Pinpoint the cell where the given text exists, returning its [x, y] midpoint coordinate. 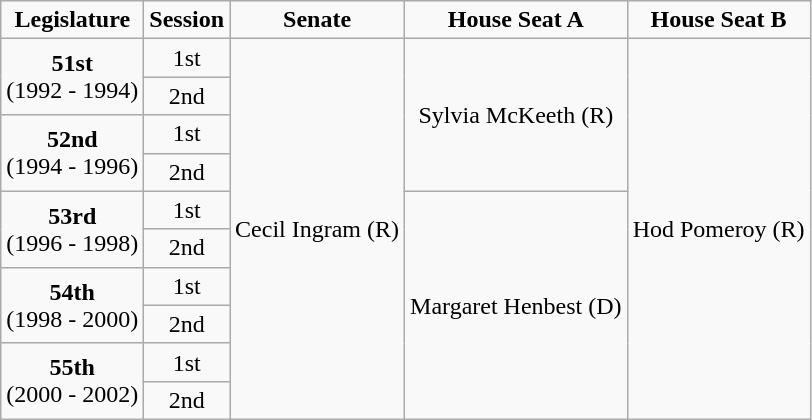
Hod Pomeroy (R) [718, 230]
Senate [318, 20]
House Seat B [718, 20]
Cecil Ingram (R) [318, 230]
51st (1992 - 1994) [72, 77]
Sylvia McKeeth (R) [516, 115]
Session [187, 20]
Margaret Henbest (D) [516, 305]
54th (1998 - 2000) [72, 305]
Legislature [72, 20]
53rd (1996 - 1998) [72, 229]
House Seat A [516, 20]
52nd (1994 - 1996) [72, 153]
55th (2000 - 2002) [72, 381]
